Extract the (X, Y) coordinate from the center of the cell holding the provided text.  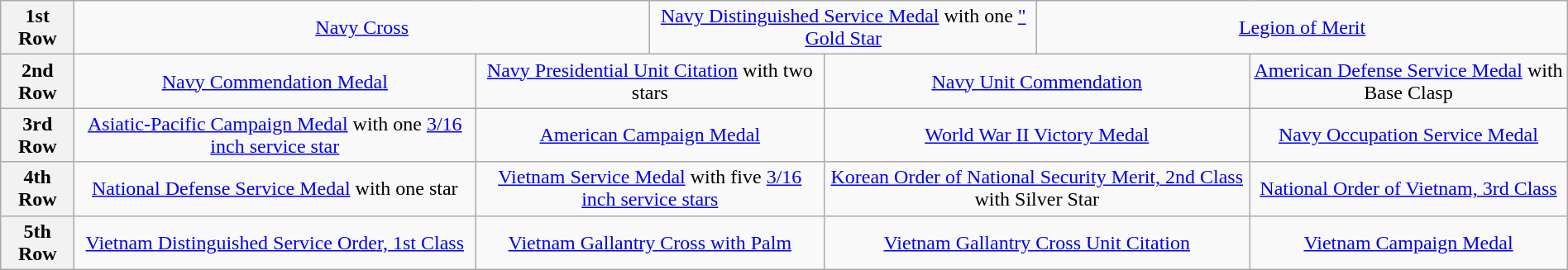
World War II Victory Medal (1037, 135)
Navy Distinguished Service Medal with one " Gold Star (844, 28)
Korean Order of National Security Merit, 2nd Class with Silver Star (1037, 188)
Navy Unit Commendation (1037, 81)
National Order of Vietnam, 3rd Class (1409, 188)
Vietnam Gallantry Cross with Palm (650, 243)
2nd Row (38, 81)
1st Row (38, 28)
Legion of Merit (1302, 28)
Navy Commendation Medal (275, 81)
3rd Row (38, 135)
4th Row (38, 188)
American Campaign Medal (650, 135)
Vietnam Campaign Medal (1409, 243)
Navy Cross (362, 28)
Vietnam Distinguished Service Order, 1st Class (275, 243)
American Defense Service Medal with Base Clasp (1409, 81)
National Defense Service Medal with one star (275, 188)
5th Row (38, 243)
Navy Presidential Unit Citation with two stars (650, 81)
Vietnam Service Medal with five 3/16 inch service stars (650, 188)
Asiatic-Pacific Campaign Medal with one 3/16 inch service star (275, 135)
Navy Occupation Service Medal (1409, 135)
Vietnam Gallantry Cross Unit Citation (1037, 243)
